Provide the [X, Y] coordinate of the cell's center where the given text is located.  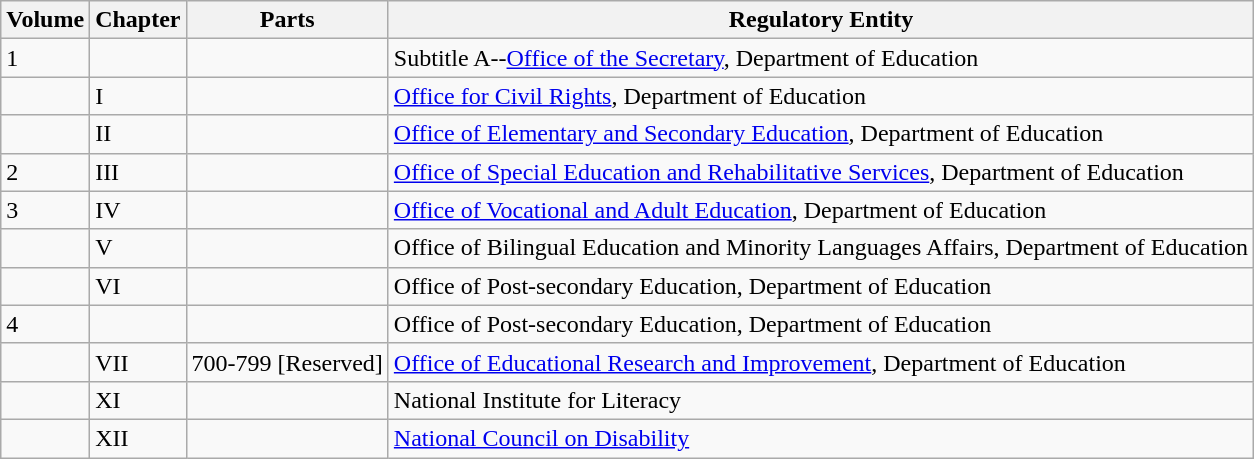
Parts [287, 20]
VII [138, 362]
4 [46, 324]
II [138, 134]
Chapter [138, 20]
Subtitle A--Office of the Secretary, Department of Education [820, 58]
1 [46, 58]
Volume [46, 20]
3 [46, 210]
Office of Special Education and Rehabilitative Services, Department of Education [820, 172]
Office for Civil Rights, Department of Education [820, 96]
Office of Vocational and Adult Education, Department of Education [820, 210]
VI [138, 286]
XII [138, 438]
700-799 [Reserved] [287, 362]
2 [46, 172]
I [138, 96]
III [138, 172]
Regulatory Entity [820, 20]
V [138, 248]
National Institute for Literacy [820, 400]
Office of Educational Research and Improvement, Department of Education [820, 362]
XI [138, 400]
IV [138, 210]
National Council on Disability [820, 438]
Office of Bilingual Education and Minority Languages Affairs, Department of Education [820, 248]
Office of Elementary and Secondary Education, Department of Education [820, 134]
